Provide the [x, y] coordinate of the cell's center where the given text is located.  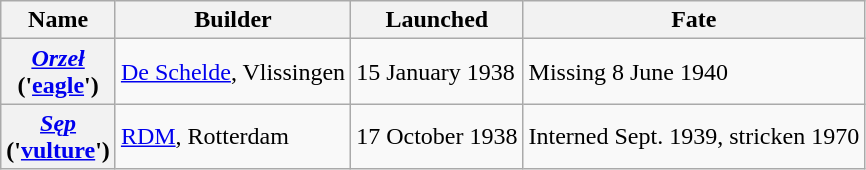
Builder [232, 20]
RDM, Rotterdam [232, 136]
Missing 8 June 1940 [694, 72]
15 January 1938 [437, 72]
Launched [437, 20]
Interned Sept. 1939, stricken 1970 [694, 136]
17 October 1938 [437, 136]
De Schelde, Vlissingen [232, 72]
Sęp('vulture') [58, 136]
Fate [694, 20]
Orzeł('eagle') [58, 72]
Name [58, 20]
